Determine the [X, Y] coordinate at the center of the cell enclosing the given text.  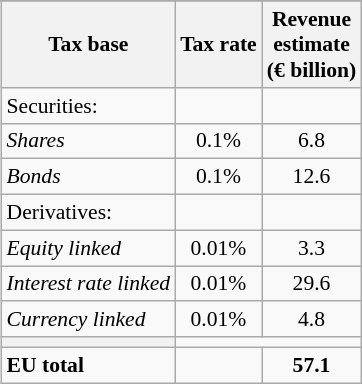
Securities: [89, 105]
Equity linked [89, 248]
Currency linked [89, 319]
Derivatives: [89, 212]
Bonds [89, 177]
57.1 [312, 365]
4.8 [312, 319]
12.6 [312, 177]
Interest rate linked [89, 284]
3.3 [312, 248]
Shares [89, 141]
Revenue estimate (€ billion) [312, 44]
Tax base [89, 44]
EU total [89, 365]
29.6 [312, 284]
Tax rate [218, 44]
6.8 [312, 141]
